Determine the (X, Y) coordinate at the center of the cell enclosing the given text.  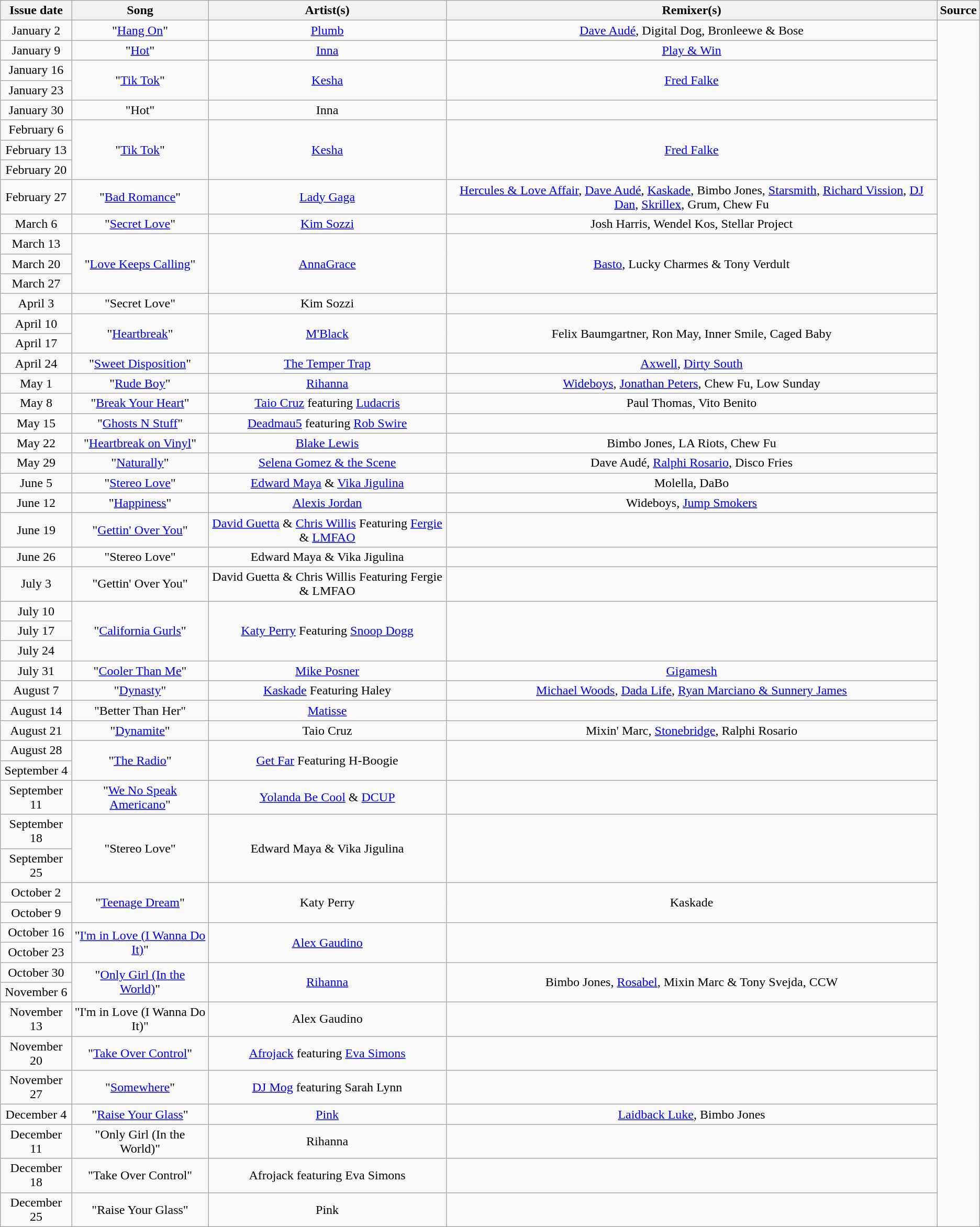
January 30 (36, 110)
July 10 (36, 611)
Matisse (327, 711)
August 7 (36, 691)
August 21 (36, 731)
May 22 (36, 443)
"Naturally" (140, 463)
Remixer(s) (692, 10)
July 31 (36, 671)
Paul Thomas, Vito Benito (692, 403)
November 20 (36, 1054)
January 9 (36, 50)
October 30 (36, 972)
June 19 (36, 530)
May 8 (36, 403)
July 24 (36, 651)
August 28 (36, 750)
October 2 (36, 892)
"Teenage Dream" (140, 902)
September 18 (36, 832)
October 23 (36, 952)
Deadmau5 featuring Rob Swire (327, 423)
Issue date (36, 10)
Wideboys, Jump Smokers (692, 503)
January 23 (36, 90)
DJ Mog featuring Sarah Lynn (327, 1087)
February 6 (36, 130)
Katy Perry Featuring Snoop Dogg (327, 631)
Laidback Luke, Bimbo Jones (692, 1114)
Dave Audé, Digital Dog, Bronleewe & Bose (692, 30)
Selena Gomez & the Scene (327, 463)
"Hang On" (140, 30)
December 11 (36, 1142)
"Heartbreak on Vinyl" (140, 443)
Dave Audé, Ralphi Rosario, Disco Fries (692, 463)
July 17 (36, 631)
Wideboys, Jonathan Peters, Chew Fu, Low Sunday (692, 383)
September 4 (36, 770)
Kaskade (692, 902)
"Dynasty" (140, 691)
September 25 (36, 865)
Felix Baumgartner, Ron May, Inner Smile, Caged Baby (692, 334)
"We No Speak Americano" (140, 797)
June 12 (36, 503)
Kaskade Featuring Haley (327, 691)
Song (140, 10)
Play & Win (692, 50)
AnnaGrace (327, 263)
March 6 (36, 224)
December 18 (36, 1175)
Yolanda Be Cool & DCUP (327, 797)
May 1 (36, 383)
Katy Perry (327, 902)
November 13 (36, 1019)
Mixin' Marc, Stonebridge, Ralphi Rosario (692, 731)
April 10 (36, 324)
"Rude Boy" (140, 383)
Lady Gaga (327, 197)
February 13 (36, 150)
Josh Harris, Wendel Kos, Stellar Project (692, 224)
M'Black (327, 334)
"Cooler Than Me" (140, 671)
"Heartbreak" (140, 334)
Taio Cruz (327, 731)
March 20 (36, 263)
May 29 (36, 463)
"The Radio" (140, 760)
March 13 (36, 244)
"California Gurls" (140, 631)
July 3 (36, 583)
Hercules & Love Affair, Dave Audé, Kaskade, Bimbo Jones, Starsmith, Richard Vission, DJ Dan, Skrillex, Grum, Chew Fu (692, 197)
August 14 (36, 711)
Alexis Jordan (327, 503)
"Sweet Disposition" (140, 363)
June 26 (36, 557)
February 27 (36, 197)
Taio Cruz featuring Ludacris (327, 403)
May 15 (36, 423)
December 4 (36, 1114)
April 24 (36, 363)
"Better Than Her" (140, 711)
November 6 (36, 992)
"Love Keeps Calling" (140, 263)
March 27 (36, 284)
"Ghosts N Stuff" (140, 423)
The Temper Trap (327, 363)
December 25 (36, 1210)
Plumb (327, 30)
Molella, DaBo (692, 483)
Axwell, Dirty South (692, 363)
October 16 (36, 932)
February 20 (36, 170)
Gigamesh (692, 671)
"Dynamite" (140, 731)
January 16 (36, 70)
January 2 (36, 30)
Artist(s) (327, 10)
April 3 (36, 304)
Bimbo Jones, LA Riots, Chew Fu (692, 443)
Mike Posner (327, 671)
Get Far Featuring H-Boogie (327, 760)
"Somewhere" (140, 1087)
"Happiness" (140, 503)
Michael Woods, Dada Life, Ryan Marciano & Sunnery James (692, 691)
"Bad Romance" (140, 197)
Basto, Lucky Charmes & Tony Verdult (692, 263)
October 9 (36, 912)
Source (958, 10)
April 17 (36, 344)
"Break Your Heart" (140, 403)
September 11 (36, 797)
November 27 (36, 1087)
Bimbo Jones, Rosabel, Mixin Marc & Tony Svejda, CCW (692, 982)
June 5 (36, 483)
Blake Lewis (327, 443)
